Return the (X, Y) coordinate for the center point of the cell that contains the specified text.  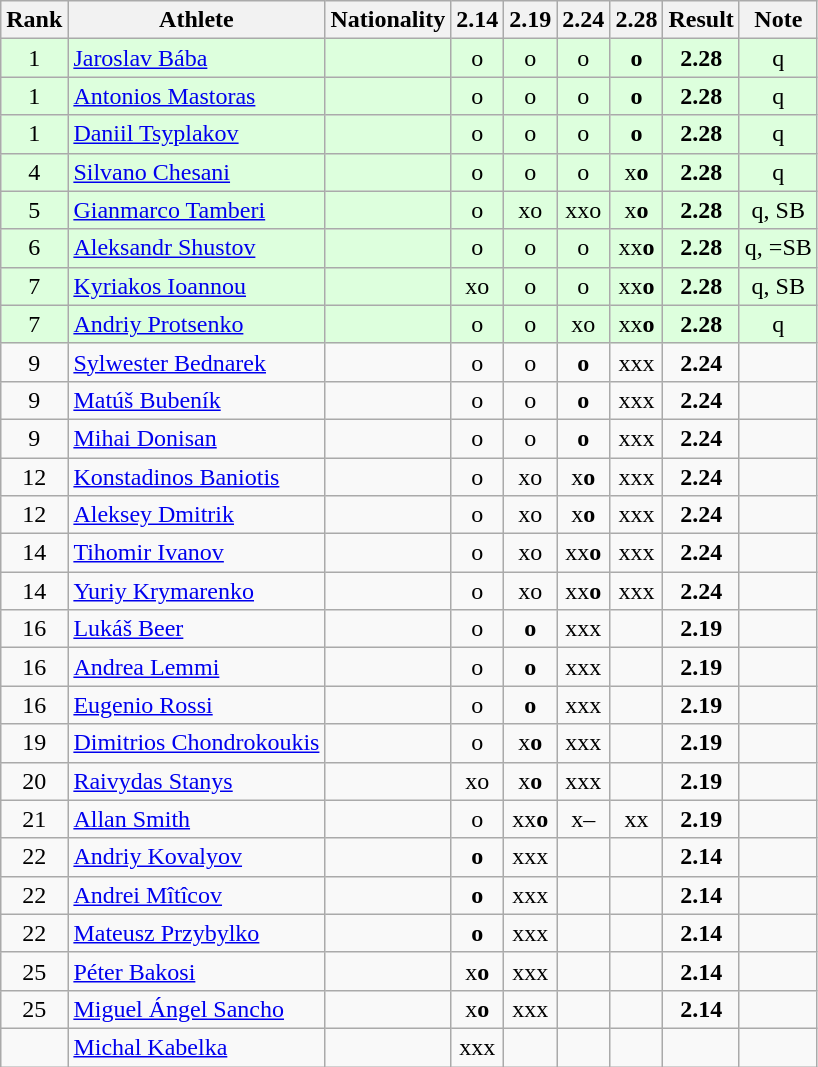
Andrei Mîtîcov (196, 895)
Konstadinos Baniotis (196, 477)
Aleksey Dmitrik (196, 515)
Miguel Ángel Sancho (196, 1009)
Péter Bakosi (196, 971)
Mihai Donisan (196, 438)
Tihomir Ivanov (196, 553)
Eugenio Rossi (196, 705)
Matúš Bubeník (196, 400)
xx (636, 819)
Rank (34, 20)
Kyriakos Ioannou (196, 286)
Dimitrios Chondrokoukis (196, 743)
Silvano Chesani (196, 172)
Lukáš Beer (196, 629)
Yuriy Krymarenko (196, 591)
Allan Smith (196, 819)
Gianmarco Tamberi (196, 210)
5 (34, 210)
Nationality (388, 20)
Note (778, 20)
Michal Kabelka (196, 1047)
Antonios Mastoras (196, 96)
Sylwester Bednarek (196, 362)
Andriy Kovalyov (196, 857)
4 (34, 172)
Aleksandr Shustov (196, 248)
Daniil Tsyplakov (196, 134)
19 (34, 743)
Result (701, 20)
Jaroslav Bába (196, 58)
Andriy Protsenko (196, 324)
Raivydas Stanys (196, 781)
Athlete (196, 20)
x– (584, 819)
Andrea Lemmi (196, 667)
q, =SB (778, 248)
21 (34, 819)
6 (34, 248)
20 (34, 781)
Mateusz Przybylko (196, 933)
